Scan for the cell matching the given text and deliver its [X, Y] coordinate at center. 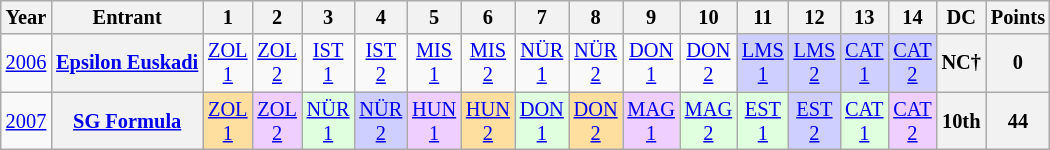
7 [542, 17]
13 [864, 17]
LMS1 [763, 63]
10th [962, 121]
2007 [26, 121]
MAG2 [708, 121]
44 [1018, 121]
MIS2 [488, 63]
IST2 [380, 63]
MAG1 [650, 121]
IST1 [328, 63]
DC [962, 17]
1 [228, 17]
14 [912, 17]
9 [650, 17]
10 [708, 17]
Entrant [127, 17]
EST2 [815, 121]
4 [380, 17]
NC† [962, 63]
11 [763, 17]
12 [815, 17]
8 [596, 17]
Points [1018, 17]
5 [434, 17]
MIS1 [434, 63]
HUN2 [488, 121]
2006 [26, 63]
HUN1 [434, 121]
EST1 [763, 121]
Epsilon Euskadi [127, 63]
3 [328, 17]
SG Formula [127, 121]
0 [1018, 63]
2 [276, 17]
Year [26, 17]
LMS2 [815, 63]
6 [488, 17]
